Return (x, y) of the center of cell containing provided text 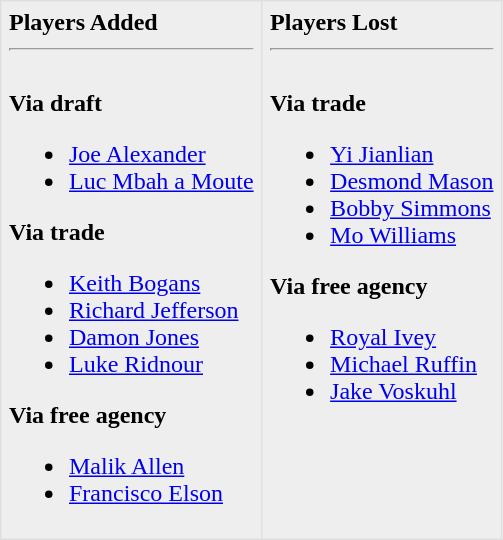
Players Lost Via tradeYi JianlianDesmond MasonBobby SimmonsMo WilliamsVia free agencyRoyal IveyMichael RuffinJake Voskuhl (382, 270)
